From the cell containing the given text, extract its center point as [x, y] coordinate. 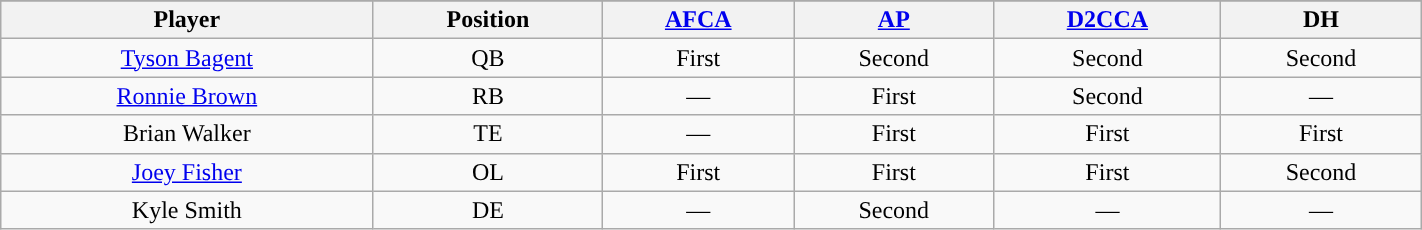
Joey Fisher [187, 172]
AFCA [698, 20]
Ronnie Brown [187, 96]
TE [488, 134]
DH [1322, 20]
Brian Walker [187, 134]
Tyson Bagent [187, 58]
Player [187, 20]
AP [894, 20]
D2CCA [1108, 20]
Kyle Smith [187, 210]
OL [488, 172]
Position [488, 20]
DE [488, 210]
QB [488, 58]
RB [488, 96]
